Scan for the cell matching the given text and deliver its (x, y) coordinate at center. 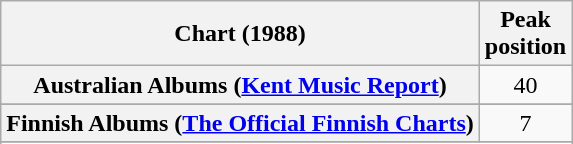
Australian Albums (Kent Music Report) (240, 85)
Chart (1988) (240, 34)
Finnish Albums (The Official Finnish Charts) (240, 123)
40 (525, 85)
7 (525, 123)
Peakposition (525, 34)
